Find where the given text appears and provide that cell's center as [x, y] coordinate. 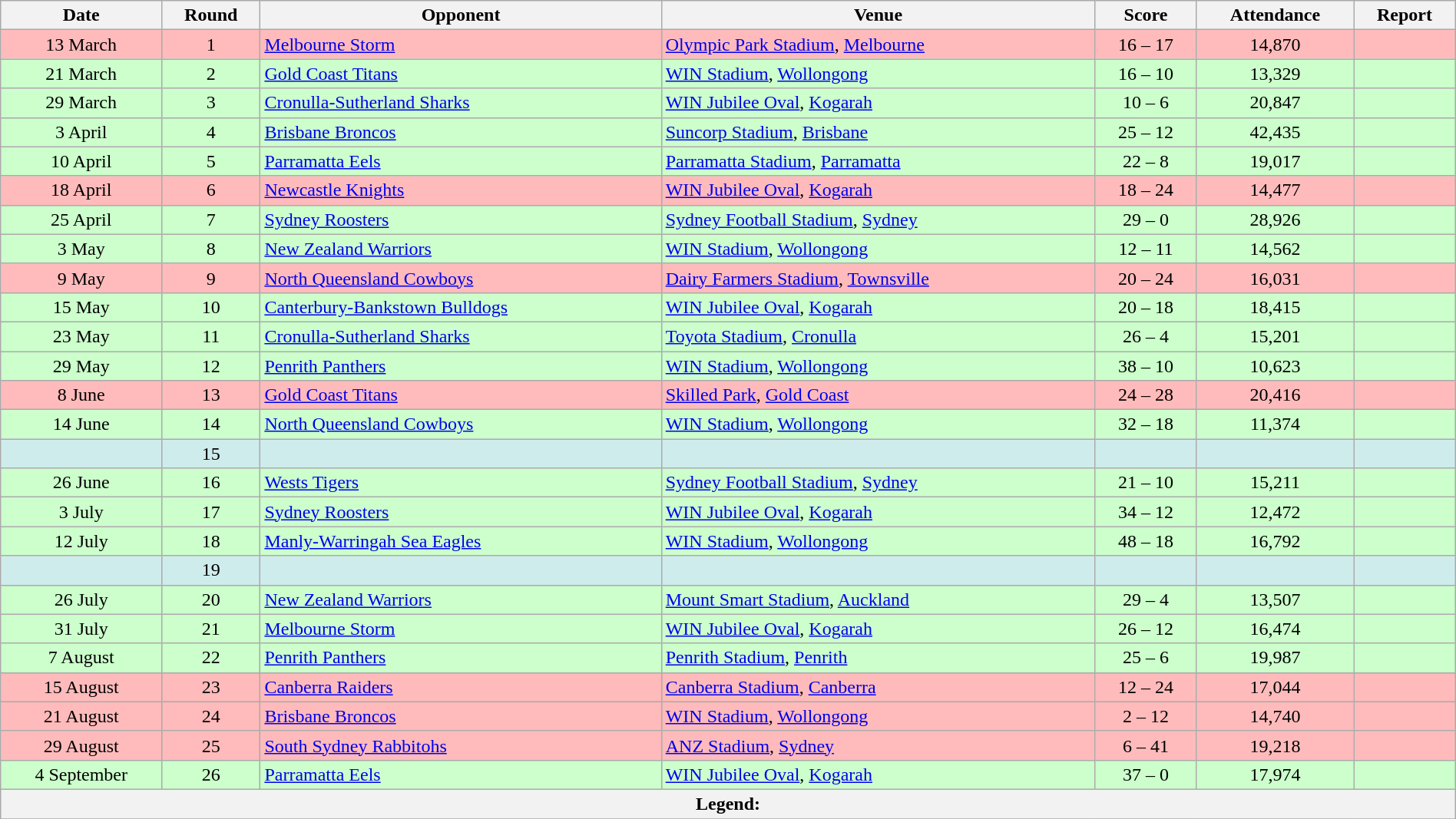
14,870 [1275, 45]
28,926 [1275, 220]
14 June [81, 424]
ANZ Stadium, Sydney [879, 745]
Score [1146, 15]
14 [211, 424]
18,415 [1275, 307]
1 [211, 45]
Toyota Stadium, Cronulla [879, 336]
Parramatta Stadium, Parramatta [879, 161]
14,740 [1275, 716]
South Sydney Rabbitohs [461, 745]
25 [211, 745]
2 – 12 [1146, 716]
29 March [81, 103]
31 July [81, 629]
29 May [81, 366]
26 June [81, 483]
8 [211, 249]
18 [211, 541]
Manly-Warringah Sea Eagles [461, 541]
3 July [81, 512]
9 May [81, 278]
7 [211, 220]
21 August [81, 716]
Mount Smart Stadium, Auckland [879, 599]
20 [211, 599]
21 March [81, 74]
37 – 0 [1146, 774]
16 – 17 [1146, 45]
10 [211, 307]
Round [211, 15]
Dairy Farmers Stadium, Townsville [879, 278]
29 – 0 [1146, 220]
13,329 [1275, 74]
17,044 [1275, 687]
Canterbury-Bankstown Bulldogs [461, 307]
26 – 4 [1146, 336]
Penrith Stadium, Penrith [879, 658]
22 [211, 658]
29 August [81, 745]
Wests Tigers [461, 483]
Olympic Park Stadium, Melbourne [879, 45]
6 – 41 [1146, 745]
32 – 18 [1146, 424]
19 [211, 570]
Venue [879, 15]
26 July [81, 599]
2 [211, 74]
24 [211, 716]
4 September [81, 774]
8 June [81, 395]
12 – 11 [1146, 249]
22 – 8 [1146, 161]
25 – 6 [1146, 658]
38 – 10 [1146, 366]
Opponent [461, 15]
17 [211, 512]
13,507 [1275, 599]
13 March [81, 45]
14,562 [1275, 249]
13 [211, 395]
Attendance [1275, 15]
3 May [81, 249]
3 April [81, 132]
16,474 [1275, 629]
10,623 [1275, 366]
15 [211, 454]
12,472 [1275, 512]
3 [211, 103]
5 [211, 161]
17,974 [1275, 774]
19,017 [1275, 161]
15 May [81, 307]
20,847 [1275, 103]
42,435 [1275, 132]
24 – 28 [1146, 395]
Canberra Raiders [461, 687]
19,987 [1275, 658]
14,477 [1275, 190]
10 – 6 [1146, 103]
12 July [81, 541]
11 [211, 336]
48 – 18 [1146, 541]
Skilled Park, Gold Coast [879, 395]
Canberra Stadium, Canberra [879, 687]
Legend: [728, 804]
25 April [81, 220]
16,792 [1275, 541]
18 April [81, 190]
12 [211, 366]
16 – 10 [1146, 74]
20 – 24 [1146, 278]
16 [211, 483]
6 [211, 190]
26 [211, 774]
12 – 24 [1146, 687]
Newcastle Knights [461, 190]
21 – 10 [1146, 483]
Suncorp Stadium, Brisbane [879, 132]
Date [81, 15]
19,218 [1275, 745]
26 – 12 [1146, 629]
23 [211, 687]
23 May [81, 336]
25 – 12 [1146, 132]
9 [211, 278]
7 August [81, 658]
18 – 24 [1146, 190]
4 [211, 132]
16,031 [1275, 278]
29 – 4 [1146, 599]
21 [211, 629]
15,211 [1275, 483]
34 – 12 [1146, 512]
Report [1405, 15]
10 April [81, 161]
11,374 [1275, 424]
15 August [81, 687]
15,201 [1275, 336]
20,416 [1275, 395]
20 – 18 [1146, 307]
